Scan for the cell matching the given text and deliver its (x, y) coordinate at center. 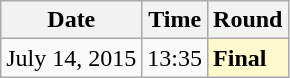
July 14, 2015 (72, 58)
Date (72, 20)
Final (248, 58)
Time (175, 20)
13:35 (175, 58)
Round (248, 20)
